Locate the cell with the specified text and output its (x, y) center coordinate. 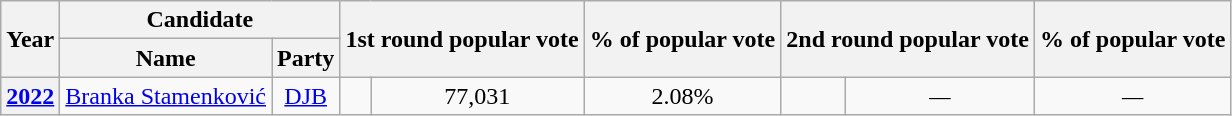
2022 (30, 96)
Party (306, 58)
Year (30, 39)
Candidate (200, 20)
1st round popular vote (462, 39)
Name (166, 58)
DJB (306, 96)
2.08% (682, 96)
Branka Stamenković (166, 96)
2nd round popular vote (908, 39)
77,031 (478, 96)
